Extract the [x, y] coordinate from the center of the cell holding the provided text.  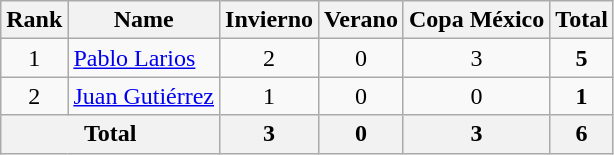
Copa México [476, 20]
Verano [362, 20]
6 [582, 134]
Pablo Larios [144, 58]
Juan Gutiérrez [144, 96]
Rank [34, 20]
Invierno [270, 20]
Name [144, 20]
5 [582, 58]
